Return the [X, Y] coordinate for the center point of the cell that contains the specified text.  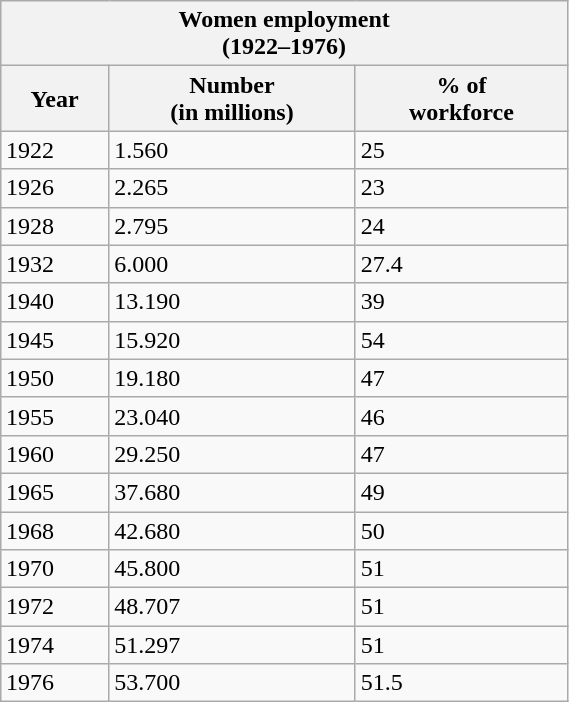
42.680 [232, 531]
1.560 [232, 150]
54 [462, 340]
1974 [54, 645]
1965 [54, 492]
1932 [54, 264]
1968 [54, 531]
50 [462, 531]
37.680 [232, 492]
% ofworkforce [462, 98]
51.297 [232, 645]
29.250 [232, 454]
1945 [54, 340]
1922 [54, 150]
1926 [54, 188]
1972 [54, 607]
1928 [54, 226]
53.700 [232, 683]
Women employment(1922–1976) [284, 34]
25 [462, 150]
15.920 [232, 340]
49 [462, 492]
1950 [54, 378]
23 [462, 188]
1940 [54, 302]
24 [462, 226]
1976 [54, 683]
19.180 [232, 378]
39 [462, 302]
1970 [54, 569]
46 [462, 416]
6.000 [232, 264]
45.800 [232, 569]
48.707 [232, 607]
23.040 [232, 416]
2.265 [232, 188]
27.4 [462, 264]
1960 [54, 454]
1955 [54, 416]
Year [54, 98]
2.795 [232, 226]
51.5 [462, 683]
Number(in millions) [232, 98]
13.190 [232, 302]
